Detect which cell encompasses the target text, then output its [X, Y] center coordinate. 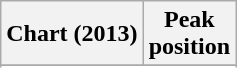
Peakposition [189, 34]
Chart (2013) [72, 34]
